Pinpoint the cell where the given text exists, returning its (x, y) midpoint coordinate. 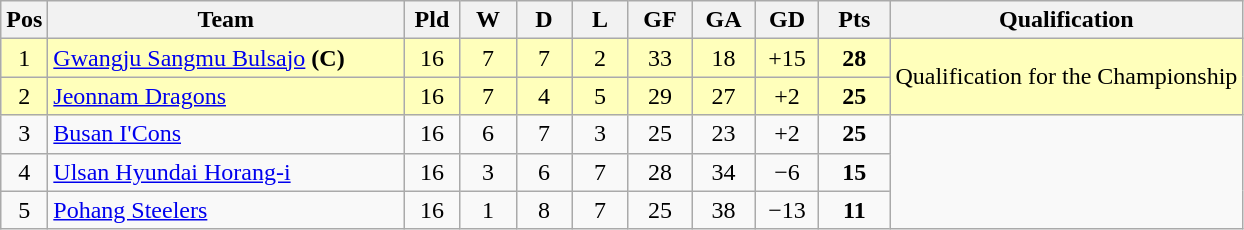
18 (724, 58)
L (600, 20)
Jeonnam Dragons (226, 96)
33 (660, 58)
−6 (787, 172)
27 (724, 96)
11 (854, 210)
23 (724, 134)
8 (544, 210)
Pohang Steelers (226, 210)
−13 (787, 210)
GA (724, 20)
Team (226, 20)
Qualification for the Championship (1066, 77)
D (544, 20)
GD (787, 20)
Pld (432, 20)
GF (660, 20)
29 (660, 96)
Qualification (1066, 20)
Busan I'Cons (226, 134)
Gwangju Sangmu Bulsajo (C) (226, 58)
Ulsan Hyundai Horang-i (226, 172)
+15 (787, 58)
15 (854, 172)
34 (724, 172)
W (488, 20)
Pos (24, 20)
38 (724, 210)
Pts (854, 20)
